Find where the given text appears and provide that cell's center as [X, Y] coordinate. 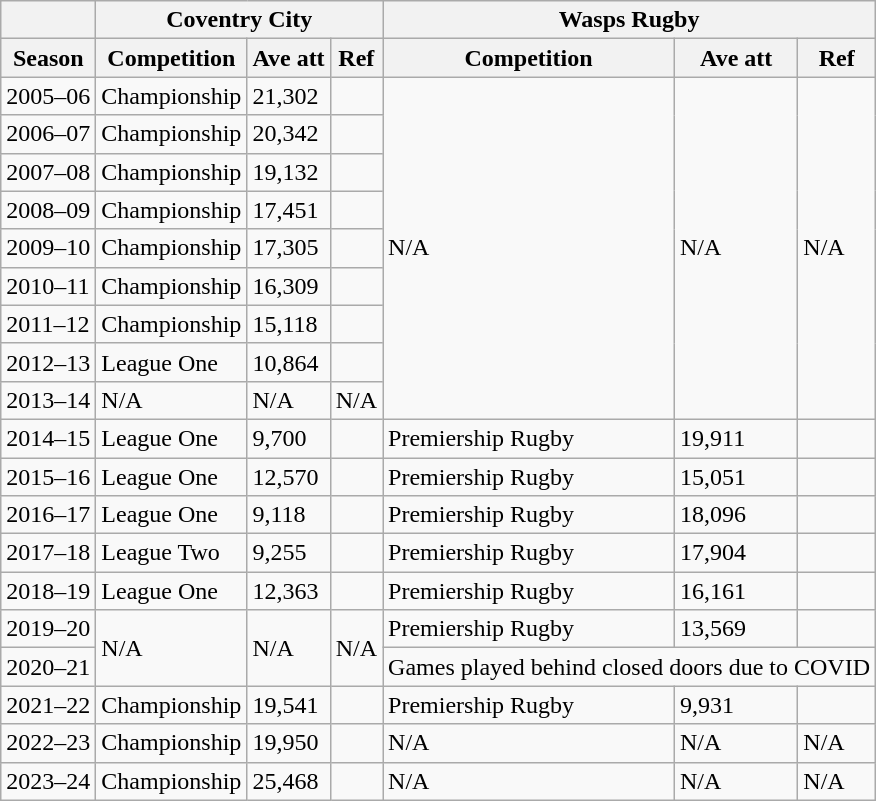
2020–21 [48, 667]
9,118 [288, 515]
2023–24 [48, 781]
Coventry City [240, 20]
19,541 [288, 705]
12,363 [288, 591]
2017–18 [48, 553]
2010–11 [48, 286]
2018–19 [48, 591]
9,931 [736, 705]
16,161 [736, 591]
Season [48, 58]
9,700 [288, 438]
2016–17 [48, 515]
2013–14 [48, 400]
20,342 [288, 134]
2015–16 [48, 477]
19,132 [288, 172]
19,911 [736, 438]
2022–23 [48, 743]
9,255 [288, 553]
League Two [172, 553]
10,864 [288, 362]
15,118 [288, 324]
15,051 [736, 477]
25,468 [288, 781]
16,309 [288, 286]
2005–06 [48, 96]
2006–07 [48, 134]
2008–09 [48, 210]
2011–12 [48, 324]
19,950 [288, 743]
12,570 [288, 477]
2009–10 [48, 248]
2019–20 [48, 629]
2012–13 [48, 362]
2021–22 [48, 705]
2007–08 [48, 172]
Games played behind closed doors due to COVID [630, 667]
Wasps Rugby [630, 20]
17,451 [288, 210]
13,569 [736, 629]
17,305 [288, 248]
21,302 [288, 96]
2014–15 [48, 438]
18,096 [736, 515]
17,904 [736, 553]
